Locate the cell with the specified text and output its (X, Y) center coordinate. 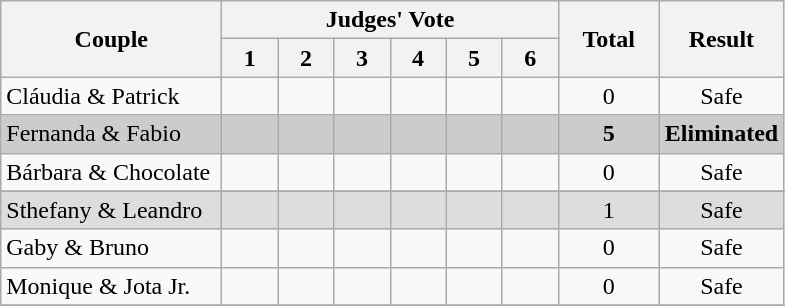
Monique & Jota Jr. (112, 286)
Sthefany & Leandro (112, 210)
Result (721, 39)
4 (418, 58)
3 (362, 58)
Bárbara & Chocolate (112, 172)
Total (608, 39)
Eliminated (721, 134)
Cláudia & Patrick (112, 96)
2 (306, 58)
Fernanda & Fabio (112, 134)
Judges' Vote (390, 20)
Gaby & Bruno (112, 248)
6 (530, 58)
Couple (112, 39)
